Identify which cell holds the provided text, then report its [x, y] central coordinate. 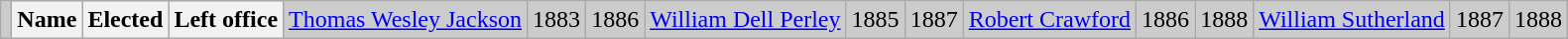
1883 [557, 20]
Elected [125, 20]
1885 [875, 20]
Name [48, 20]
Left office [226, 20]
Robert Crawford [1049, 20]
William Sutherland [1353, 20]
William Dell Perley [746, 20]
Thomas Wesley Jackson [406, 20]
